Locate the cell with the specified text and output its [x, y] center coordinate. 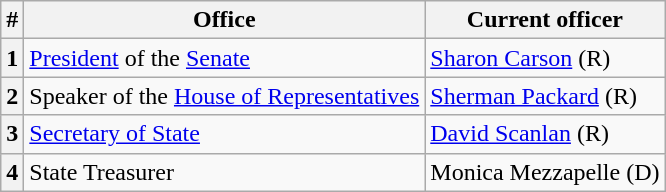
2 [12, 96]
Current officer [545, 20]
4 [12, 172]
1 [12, 58]
# [12, 20]
3 [12, 134]
Sherman Packard (R) [545, 96]
Secretary of State [224, 134]
President of the Senate [224, 58]
Office [224, 20]
Monica Mezzapelle (D) [545, 172]
Sharon Carson (R) [545, 58]
David Scanlan (R) [545, 134]
State Treasurer [224, 172]
Speaker of the House of Representatives [224, 96]
